From the cell containing the given text, extract its center point as [x, y] coordinate. 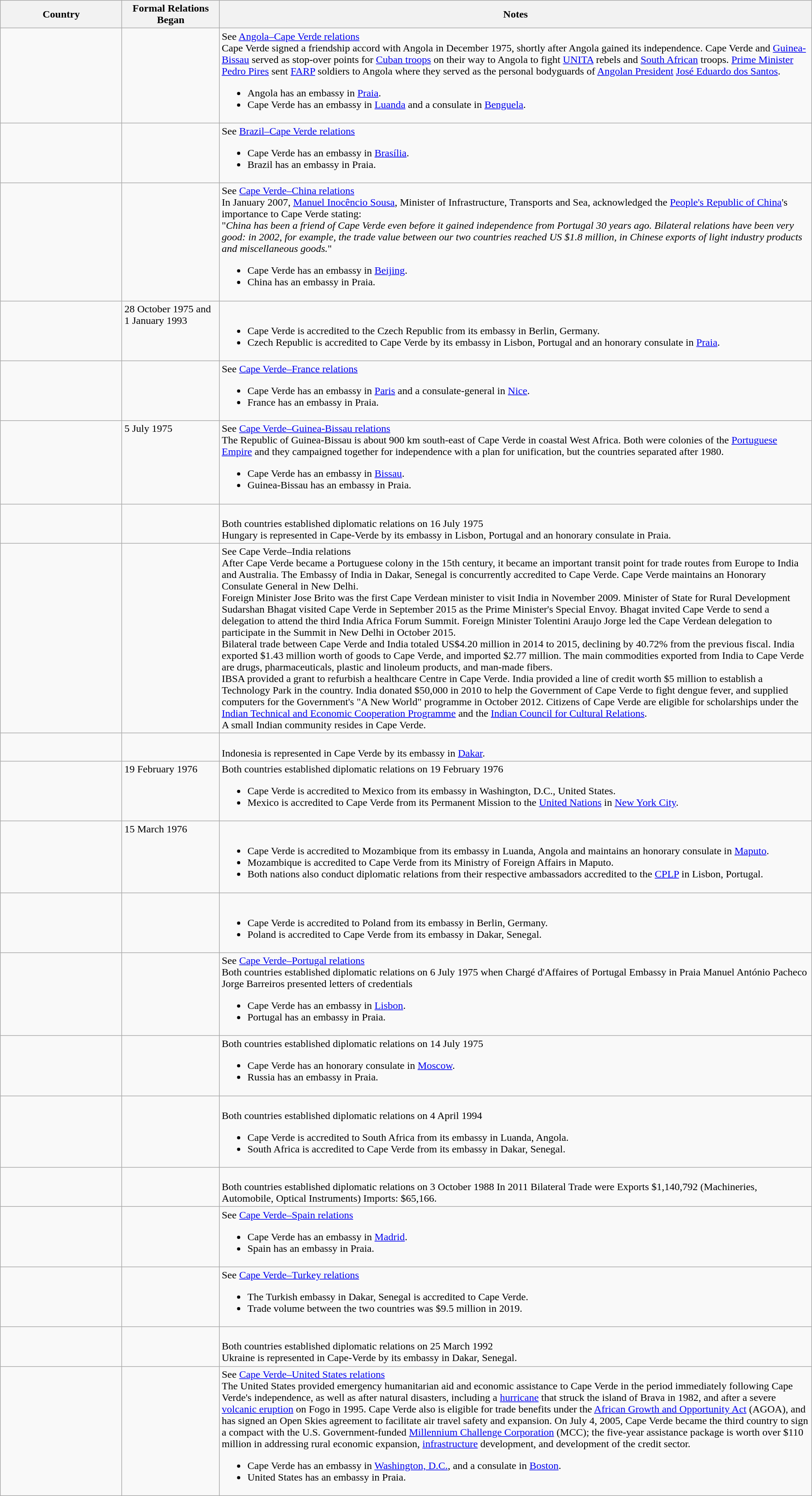
19 February 1976 [170, 791]
Notes [516, 15]
See Brazil–Cape Verde relationsCape Verde has an embassy in Brasília.Brazil has an embassy in Praia. [516, 153]
See Cape Verde–France relationsCape Verde has an embassy in Paris and a consulate-general in Nice.France has an embassy in Praia. [516, 391]
28 October 1975 and 1 January 1993 [170, 331]
Indonesia is represented in Cape Verde by its embassy in Dakar. [516, 747]
5 July 1975 [170, 462]
Cape Verde is accredited to Poland from its embassy in Berlin, Germany.Poland is accredited to Cape Verde from its embassy in Dakar, Senegal. [516, 923]
Both countries established diplomatic relations on 25 March 1992Ukraine is represented in Cape-Verde by its embassy in Dakar, Senegal. [516, 1346]
Formal Relations Began [170, 15]
See Cape Verde–Spain relationsCape Verde has an embassy in Madrid.Spain has an embassy in Praia. [516, 1237]
15 March 1976 [170, 857]
Country [61, 15]
Both countries established diplomatic relations on 14 July 1975Cape Verde has an honorary consulate in Moscow.Russia has an embassy in Praia. [516, 1066]
